Pinpoint the cell where the given text exists, returning its (X, Y) midpoint coordinate. 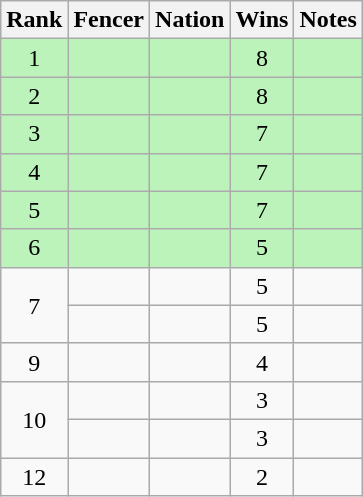
6 (34, 248)
Rank (34, 20)
Notes (328, 20)
12 (34, 477)
9 (34, 362)
10 (34, 419)
Wins (262, 20)
Nation (190, 20)
Fencer (109, 20)
1 (34, 58)
